From the cell containing the given text, extract its center point as (x, y) coordinate. 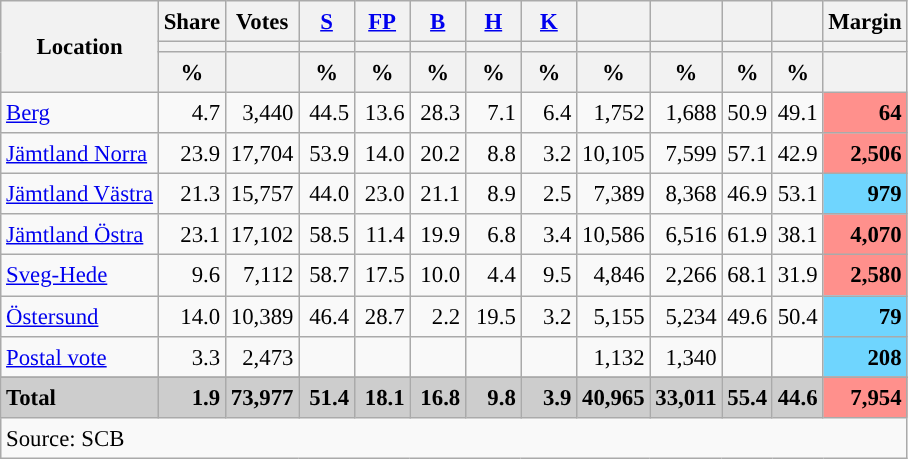
21.1 (438, 194)
2,506 (865, 154)
17.5 (382, 276)
H (494, 22)
17,102 (262, 234)
3.9 (549, 398)
K (549, 22)
Total (80, 398)
33,011 (686, 398)
5,155 (614, 316)
44.5 (327, 114)
10,389 (262, 316)
2.5 (549, 194)
2,473 (262, 356)
1,132 (614, 356)
46.4 (327, 316)
44.0 (327, 194)
3.3 (192, 356)
2.2 (438, 316)
11.4 (382, 234)
Jämtland Västra (80, 194)
Jämtland Norra (80, 154)
Östersund (80, 316)
10,105 (614, 154)
18.1 (382, 398)
FP (382, 22)
6,516 (686, 234)
23.9 (192, 154)
979 (865, 194)
73,977 (262, 398)
46.9 (747, 194)
19.5 (494, 316)
53.9 (327, 154)
Margin (865, 22)
31.9 (797, 276)
51.4 (327, 398)
7,954 (865, 398)
Votes (262, 22)
40,965 (614, 398)
208 (865, 356)
Source: SCB (454, 438)
17,704 (262, 154)
1,688 (686, 114)
8.9 (494, 194)
B (438, 22)
19.9 (438, 234)
1,752 (614, 114)
7,389 (614, 194)
61.9 (747, 234)
8.8 (494, 154)
38.1 (797, 234)
50.4 (797, 316)
Berg (80, 114)
Share (192, 22)
50.9 (747, 114)
57.1 (747, 154)
58.5 (327, 234)
2,266 (686, 276)
68.1 (747, 276)
79 (865, 316)
6.8 (494, 234)
44.6 (797, 398)
9.6 (192, 276)
1.9 (192, 398)
13.6 (382, 114)
4.7 (192, 114)
4,070 (865, 234)
58.7 (327, 276)
49.6 (747, 316)
Jämtland Östra (80, 234)
23.0 (382, 194)
7,112 (262, 276)
1,340 (686, 356)
Location (80, 47)
15,757 (262, 194)
9.8 (494, 398)
42.9 (797, 154)
23.1 (192, 234)
8,368 (686, 194)
28.7 (382, 316)
3.4 (549, 234)
9.5 (549, 276)
4,846 (614, 276)
3,440 (262, 114)
5,234 (686, 316)
10,586 (614, 234)
16.8 (438, 398)
Sveg-Hede (80, 276)
Postal vote (80, 356)
7.1 (494, 114)
6.4 (549, 114)
21.3 (192, 194)
10.0 (438, 276)
64 (865, 114)
55.4 (747, 398)
53.1 (797, 194)
7,599 (686, 154)
S (327, 22)
28.3 (438, 114)
4.4 (494, 276)
20.2 (438, 154)
49.1 (797, 114)
2,580 (865, 276)
